Identify which cell holds the provided text, then report its (X, Y) central coordinate. 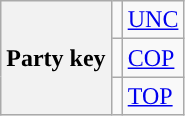
Party key (56, 58)
TOP (153, 96)
UNC (153, 20)
COP (153, 58)
